Return (x, y) of the center of cell containing provided text 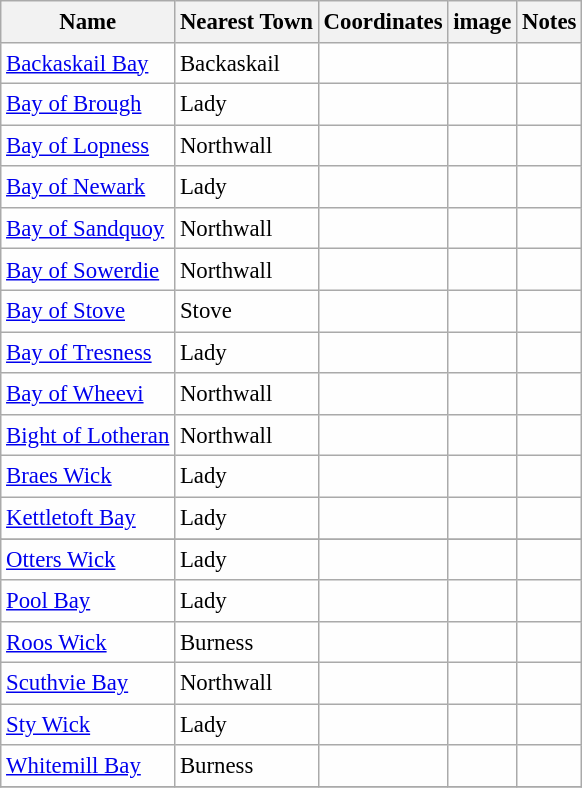
Notes (550, 22)
Bay of Sowerdie (88, 270)
Kettletoft Bay (88, 518)
Coordinates (383, 22)
Bay of Sandquoy (88, 228)
Pool Bay (88, 600)
Backaskail Bay (88, 62)
Nearest Town (247, 22)
Bay of Brough (88, 104)
Braes Wick (88, 476)
Bay of Wheevi (88, 394)
Otters Wick (88, 560)
Bay of Stove (88, 312)
Sty Wick (88, 724)
Bay of Lopness (88, 146)
Roos Wick (88, 642)
Bay of Newark (88, 186)
Bay of Tresness (88, 352)
Scuthvie Bay (88, 684)
Bight of Lotheran (88, 436)
image (482, 22)
Whitemill Bay (88, 766)
Stove (247, 312)
Name (88, 22)
Backaskail (247, 62)
